Pinpoint the cell where the given text exists, returning its (X, Y) midpoint coordinate. 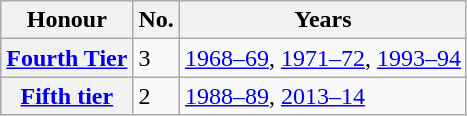
1968–69, 1971–72, 1993–94 (322, 58)
No. (156, 20)
Years (322, 20)
2 (156, 96)
3 (156, 58)
1988–89, 2013–14 (322, 96)
Fifth tier (67, 96)
Honour (67, 20)
Fourth Tier (67, 58)
